Locate the cell with the specified text and output its [X, Y] center coordinate. 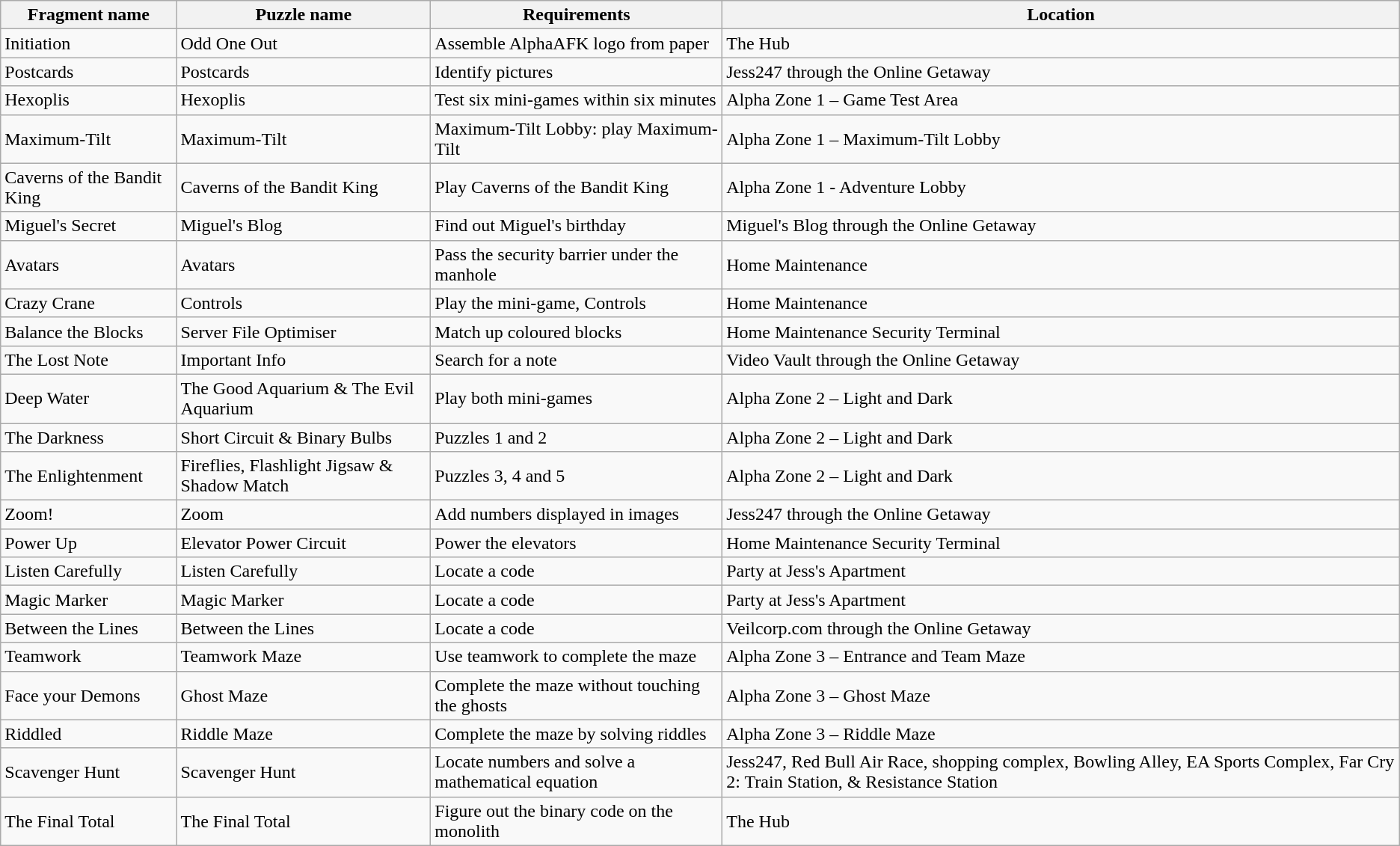
Teamwork Maze [304, 657]
Important Info [304, 360]
Play both mini-games [577, 398]
Deep Water [88, 398]
The Lost Note [88, 360]
The Enlightenment [88, 476]
Locate numbers and solve a mathematical equation [577, 772]
Zoom [304, 515]
Alpha Zone 1 - Adventure Lobby [1061, 187]
Jess247, Red Bull Air Race, shopping complex, Bowling Alley, EA Sports Complex, Far Cry 2: Train Station, & Resistance Station [1061, 772]
Balance the Blocks [88, 331]
Short Circuit & Binary Bulbs [304, 438]
Miguel's Blog [304, 226]
Face your Demons [88, 696]
Alpha Zone 1 – Maximum-Tilt Lobby [1061, 139]
Test six mini-games within six minutes [577, 100]
Figure out the binary code on the monolith [577, 821]
Identify pictures [577, 72]
Odd One Out [304, 43]
Veilcorp.com through the Online Getaway [1061, 628]
Assemble AlphaAFK logo from paper [577, 43]
Riddle Maze [304, 734]
Puzzle name [304, 15]
Puzzles 1 and 2 [577, 438]
Zoom! [88, 515]
Riddled [88, 734]
Alpha Zone 3 – Riddle Maze [1061, 734]
Play the mini-game, Controls [577, 303]
Pass the security barrier under the manhole [577, 265]
Match up coloured blocks [577, 331]
Search for a note [577, 360]
Alpha Zone 3 – Ghost Maze [1061, 696]
Complete the maze without touching the ghosts [577, 696]
Alpha Zone 3 – Entrance and Team Maze [1061, 657]
Power Up [88, 543]
Requirements [577, 15]
The Darkness [88, 438]
Video Vault through the Online Getaway [1061, 360]
Use teamwork to complete the maze [577, 657]
Find out Miguel's birthday [577, 226]
Play Caverns of the Bandit King [577, 187]
Initiation [88, 43]
Miguel's Secret [88, 226]
Elevator Power Circuit [304, 543]
Miguel's Blog through the Online Getaway [1061, 226]
Add numbers displayed in images [577, 515]
Location [1061, 15]
Crazy Crane [88, 303]
Ghost Maze [304, 696]
Fireflies, Flashlight Jigsaw & Shadow Match [304, 476]
Power the elevators [577, 543]
Fragment name [88, 15]
The Good Aquarium & The Evil Aquarium [304, 398]
Controls [304, 303]
Server File Optimiser [304, 331]
Maximum-Tilt Lobby: play Maximum-Tilt [577, 139]
Puzzles 3, 4 and 5 [577, 476]
Teamwork [88, 657]
Complete the maze by solving riddles [577, 734]
Alpha Zone 1 – Game Test Area [1061, 100]
